Extract the (x, y) coordinate from the center of the cell holding the provided text.  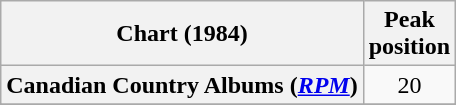
Peak position (409, 34)
20 (409, 85)
Chart (1984) (182, 34)
Canadian Country Albums (RPM) (182, 85)
